For the text-containing cell, return its midpoint in (x, y) coordinate format. 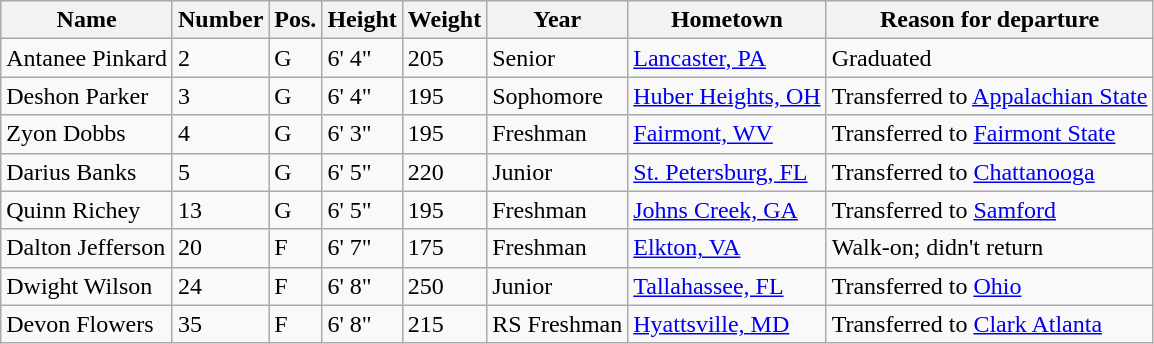
Johns Creek, GA (727, 210)
Transferred to Appalachian State (990, 96)
RS Freshman (558, 324)
Graduated (990, 58)
Lancaster, PA (727, 58)
Senior (558, 58)
Dwight Wilson (87, 286)
220 (444, 172)
2 (220, 58)
Name (87, 20)
Tallahassee, FL (727, 286)
5 (220, 172)
3 (220, 96)
Darius Banks (87, 172)
Transferred to Fairmont State (990, 134)
Transferred to Samford (990, 210)
205 (444, 58)
Elkton, VA (727, 248)
Sophomore (558, 96)
Huber Heights, OH (727, 96)
Fairmont, WV (727, 134)
Pos. (296, 20)
Deshon Parker (87, 96)
Devon Flowers (87, 324)
Transferred to Chattanooga (990, 172)
35 (220, 324)
4 (220, 134)
20 (220, 248)
250 (444, 286)
St. Petersburg, FL (727, 172)
Transferred to Clark Atlanta (990, 324)
Antanee Pinkard (87, 58)
Hometown (727, 20)
6' 3" (362, 134)
Dalton Jefferson (87, 248)
Walk-on; didn't return (990, 248)
Reason for departure (990, 20)
24 (220, 286)
13 (220, 210)
Zyon Dobbs (87, 134)
Weight (444, 20)
Quinn Richey (87, 210)
6' 7" (362, 248)
Hyattsville, MD (727, 324)
Height (362, 20)
175 (444, 248)
215 (444, 324)
Number (220, 20)
Year (558, 20)
Transferred to Ohio (990, 286)
